Locate the cell with the specified text and output its (X, Y) center coordinate. 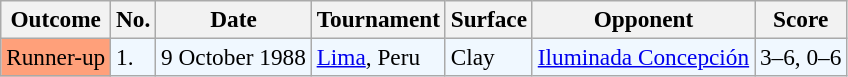
3–6, 0–6 (801, 57)
Clay (488, 57)
1. (134, 57)
Iluminada Concepción (643, 57)
9 October 1988 (234, 57)
Surface (488, 19)
Tournament (378, 19)
Lima, Peru (378, 57)
Date (234, 19)
No. (134, 19)
Runner-up (56, 57)
Outcome (56, 19)
Score (801, 19)
Opponent (643, 19)
